Provide the (X, Y) coordinate of the cell's center where the given text is located.  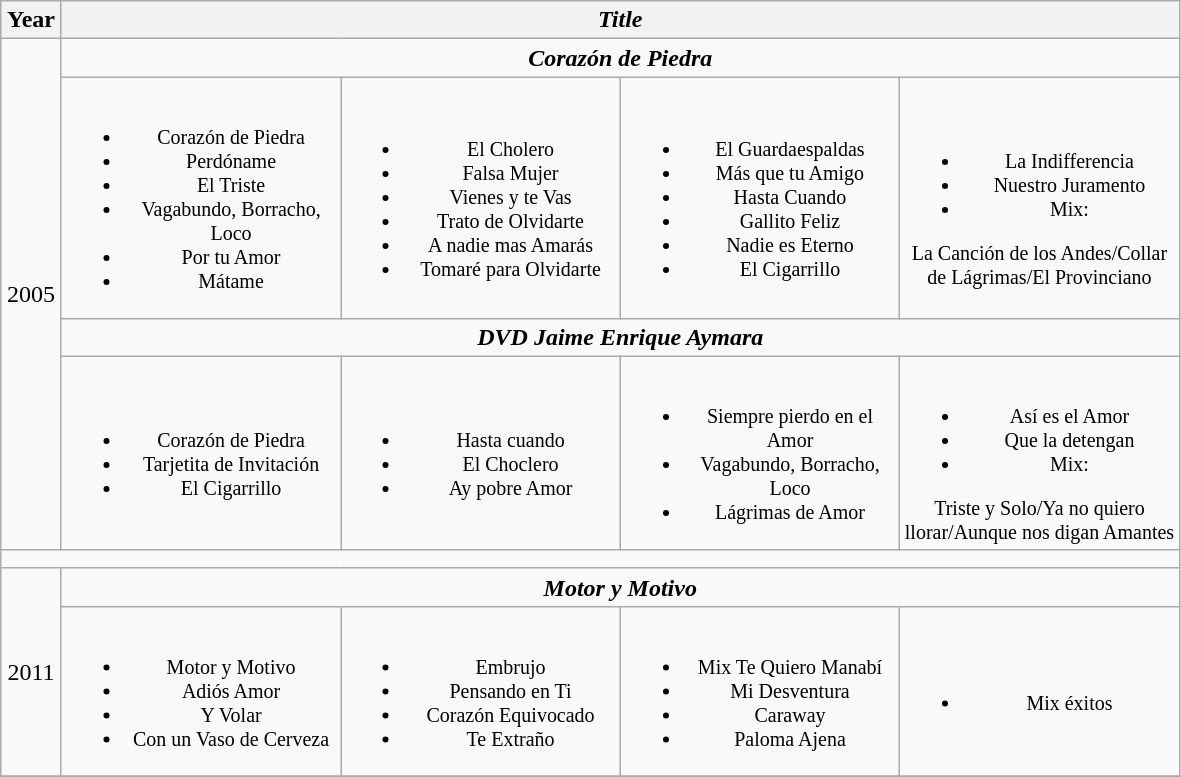
Corazón de PiedraPerdónameEl TristeVagabundo, Borracho, LocoPor tu AmorMátame (200, 198)
Corazón de Piedra (620, 58)
Motor y MotivoAdiós AmorY VolarCon un Vaso de Cerveza (200, 690)
Motor y Motivo (620, 587)
La IndifferenciaNuestro JuramentoMix:La Canción de los Andes/Collar de Lágrimas/El Provinciano (1040, 198)
Mix éxitos (1040, 690)
2011 (32, 672)
DVD Jaime Enrique Aymara (620, 337)
Hasta cuandoEl ChocleroAy pobre Amor (480, 452)
Mix Te Quiero ManabíMi DesventuraCarawayPaloma Ajena (760, 690)
El GuardaespaldasMás que tu AmigoHasta CuandoGallito FelizNadie es EternoEl Cigarrillo (760, 198)
EmbrujoPensando en TiCorazón EquivocadoTe Extraño (480, 690)
Siempre pierdo en el AmorVagabundo, Borracho, LocoLágrimas de Amor (760, 452)
2005 (32, 294)
Corazón de PiedraTarjetita de InvitaciónEl Cigarrillo (200, 452)
El CholeroFalsa MujerVienes y te VasTrato de OlvidarteA nadie mas AmarásTomaré para Olvidarte (480, 198)
Así es el AmorQue la detenganMix:Triste y Solo/Ya no quiero llorar/Aunque nos digan Amantes (1040, 452)
Year (32, 20)
Title (620, 20)
